Provide the (X, Y) coordinate of the cell's center where the given text is located.  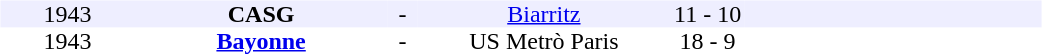
CASG (262, 14)
11 - 10 (707, 14)
18 - 9 (707, 42)
Biarritz (544, 14)
Bayonne (262, 42)
US Metrò Paris (544, 42)
